Search for the cell housing the specified text and yield its (X, Y) center coordinate. 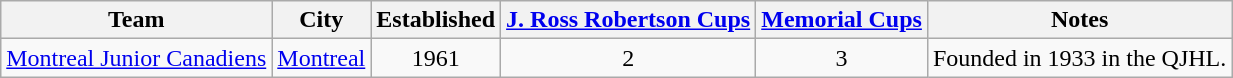
Montreal Junior Canadiens (136, 58)
Established (436, 20)
J. Ross Robertson Cups (628, 20)
Team (136, 20)
Memorial Cups (842, 20)
Montreal (322, 58)
City (322, 20)
2 (628, 58)
Founded in 1933 in the QJHL. (1079, 58)
Notes (1079, 20)
1961 (436, 58)
3 (842, 58)
